Determine the (x, y) coordinate at the center of the cell enclosing the given text.  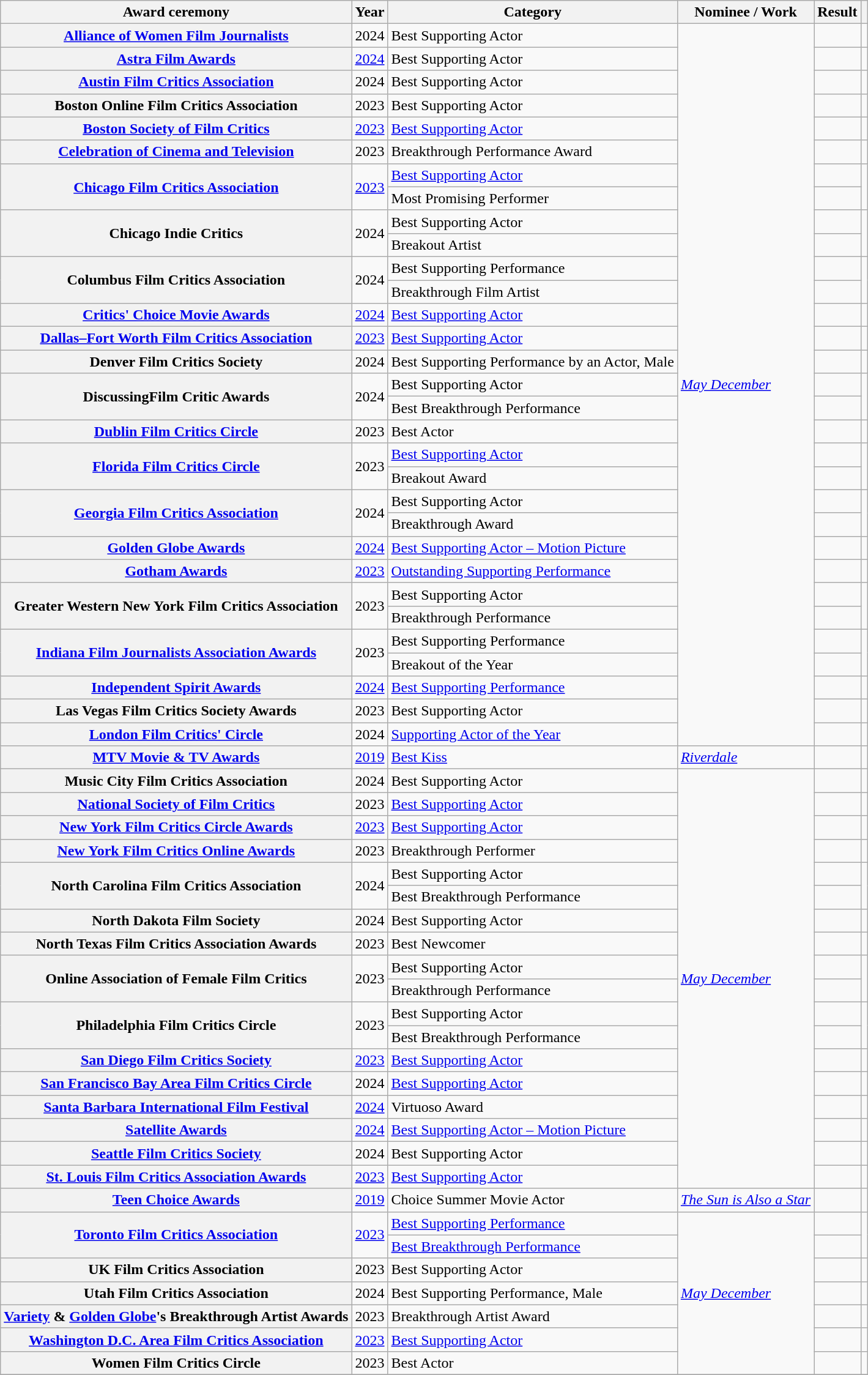
Critics' Choice Movie Awards (176, 315)
Best Kiss (532, 758)
Independent Spirit Awards (176, 688)
San Francisco Bay Area Film Critics Circle (176, 1084)
Teen Choice Awards (176, 1200)
Choice Summer Movie Actor (532, 1200)
San Diego Film Critics Society (176, 1060)
Chicago Film Critics Association (176, 187)
DiscussingFilm Critic Awards (176, 397)
Philadelphia Film Critics Circle (176, 1025)
North Carolina Film Critics Association (176, 885)
Indiana Film Journalists Association Awards (176, 652)
New York Film Critics Circle Awards (176, 827)
Boston Society of Film Critics (176, 129)
Utah Film Critics Association (176, 1293)
New York Film Critics Online Awards (176, 851)
Category (532, 12)
Satellite Awards (176, 1130)
Outstanding Supporting Performance (532, 571)
Breakthrough Artist Award (532, 1316)
Greater Western New York Film Critics Association (176, 606)
Chicago Indie Critics (176, 233)
Breakout of the Year (532, 664)
Women Film Critics Circle (176, 1363)
Astra Film Awards (176, 59)
Breakthrough Performer (532, 851)
Toronto Film Critics Association (176, 1235)
Gotham Awards (176, 571)
Celebration of Cinema and Television (176, 152)
Music City Film Critics Association (176, 781)
Golden Globe Awards (176, 548)
Georgia Film Critics Association (176, 513)
Best Newcomer (532, 944)
Breakthrough Award (532, 524)
Best Supporting Performance, Male (532, 1293)
Most Promising Performer (532, 198)
Alliance of Women Film Journalists (176, 35)
Year (369, 12)
North Texas Film Critics Association Awards (176, 944)
Dallas–Fort Worth Film Critics Association (176, 338)
Las Vegas Film Critics Society Awards (176, 711)
Denver Film Critics Society (176, 362)
Boston Online Film Critics Association (176, 105)
St. Louis Film Critics Association Awards (176, 1177)
Variety & Golden Globe's Breakthrough Artist Awards (176, 1316)
Florida Film Critics Circle (176, 466)
Online Association of Female Film Critics (176, 978)
Riverdale (745, 758)
Columbus Film Critics Association (176, 280)
Santa Barbara International Film Festival (176, 1107)
North Dakota Film Society (176, 920)
Nominee / Work (745, 12)
Austin Film Critics Association (176, 82)
Dublin Film Critics Circle (176, 431)
London Film Critics' Circle (176, 734)
Breakthrough Performance Award (532, 152)
MTV Movie & TV Awards (176, 758)
Virtuoso Award (532, 1107)
Best Supporting Performance by an Actor, Male (532, 362)
Award ceremony (176, 12)
Breakthrough Film Artist (532, 292)
Supporting Actor of the Year (532, 734)
UK Film Critics Association (176, 1270)
The Sun is Also a Star (745, 1200)
Breakout Award (532, 478)
Washington D.C. Area Film Critics Association (176, 1340)
National Society of Film Critics (176, 804)
Seattle Film Critics Society (176, 1153)
Breakout Artist (532, 245)
Result (837, 12)
